Provide the (X, Y) coordinate of the cell's center where the given text is located.  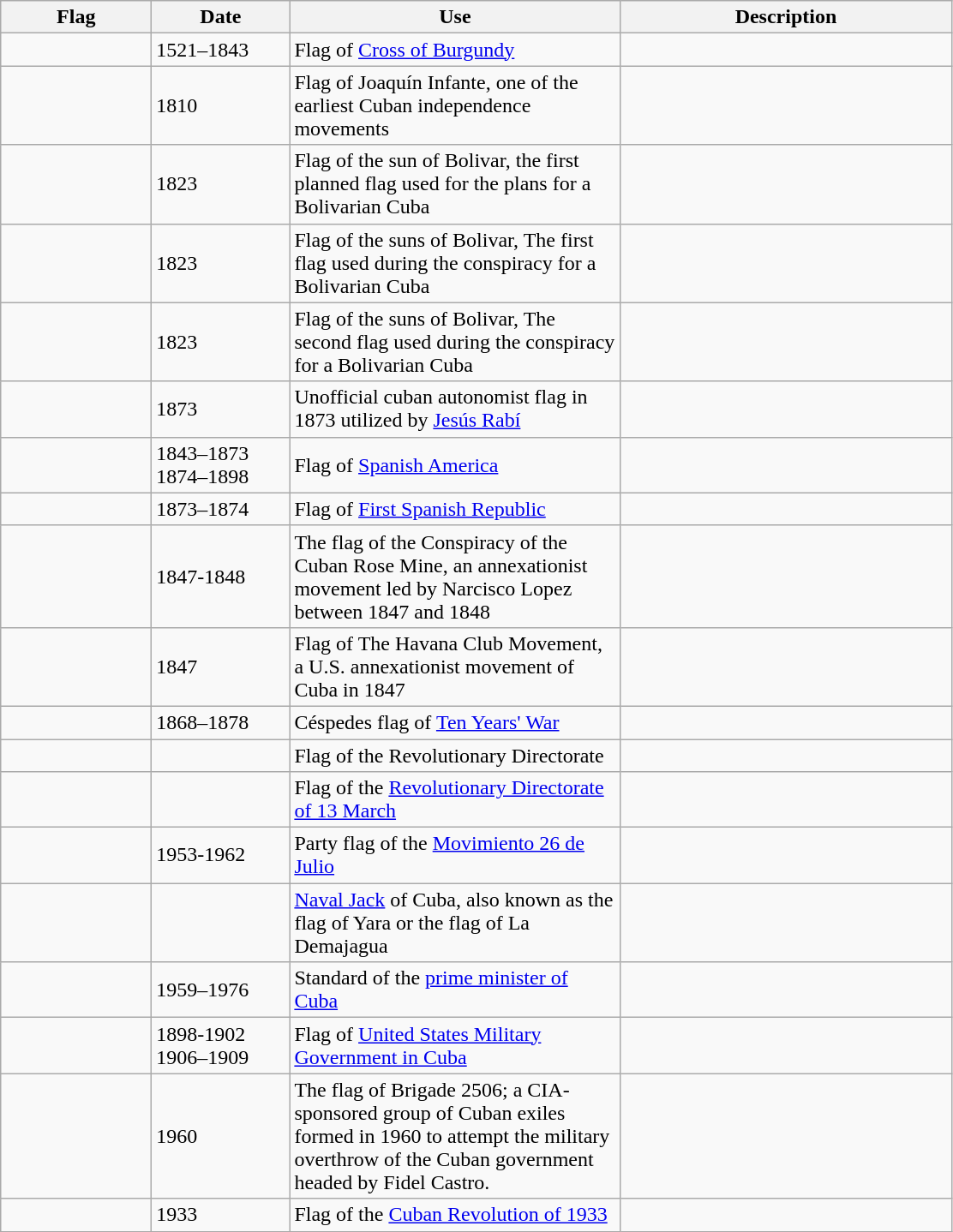
1959–1976 (221, 990)
Flag of Spanish America (455, 464)
Naval Jack of Cuba, also known as the flag of Yara or the flag of La Demajagua (455, 923)
1960 (221, 1136)
1933 (221, 1215)
1847 (221, 667)
Use (455, 17)
Description (786, 17)
Flag of Cross of Burgundy (455, 50)
Flag of the suns of Bolivar, The first flag used during the conspiracy for a Bolivarian Cuba (455, 263)
Céspedes flag of Ten Years' War (455, 722)
Flag of United States Military Government in Cuba (455, 1045)
Flag of the Revolutionary Directorate (455, 755)
1843–18731874–1898 (221, 464)
Flag of the Cuban Revolution of 1933 (455, 1215)
Flag of The Havana Club Movement, a U.S. annexationist movement of Cuba in 1847 (455, 667)
Flag of the Revolutionary Directorate of 13 March (455, 800)
1953-1962 (221, 855)
Flag (76, 17)
1521–1843 (221, 50)
1873 (221, 410)
1868–1878 (221, 722)
Unofficial cuban autonomist flag in 1873 utilized by Jesús Rabí (455, 410)
1847-1848 (221, 576)
Flag of the sun of Bolivar, the first planned flag used for the plans for a Bolivarian Cuba (455, 184)
Date (221, 17)
Flag of Joaquín Infante, one of the earliest Cuban independence movements (455, 105)
Standard of the prime minister of Cuba (455, 990)
Party flag of the Movimiento 26 de Julio (455, 855)
1810 (221, 105)
1898-19021906–1909 (221, 1045)
1873–1874 (221, 509)
The flag of the Conspiracy of the Cuban Rose Mine, an annexationist movement led by Narcisco Lopez between 1847 and 1848 (455, 576)
Flag of the suns of Bolivar, The second flag used during the conspiracy for a Bolivarian Cuba (455, 342)
Flag of First Spanish Republic (455, 509)
